Determine the (x, y) coordinate at the center of the cell enclosing the given text.  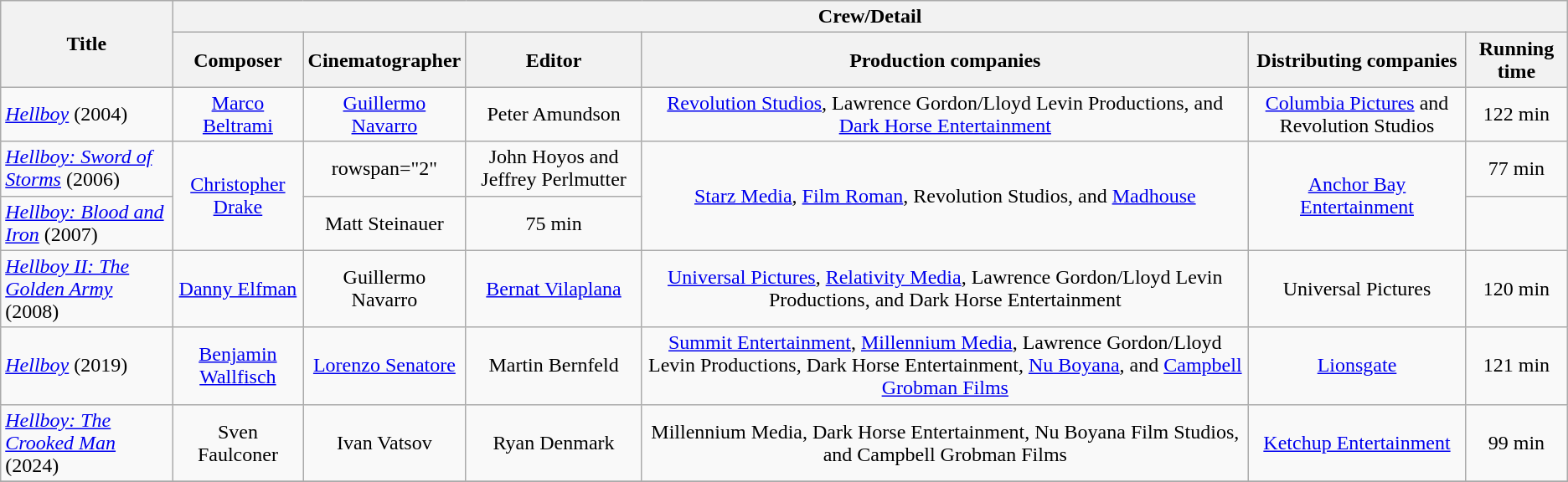
Ketchup Entertainment (1357, 443)
Crew/Detail (869, 17)
Title (87, 44)
Ryan Denmark (554, 443)
Universal Pictures (1357, 289)
Hellboy (2004) (87, 114)
Columbia Pictures and Revolution Studios (1357, 114)
77 min (1517, 169)
Hellboy: Blood and Iron (2007) (87, 223)
Benjamin Wallfisch (238, 366)
Running time (1517, 60)
Cinematographer (384, 60)
Peter Amundson (554, 114)
Revolution Studios, Lawrence Gordon/Lloyd Levin Productions, and Dark Horse Entertainment (945, 114)
Production companies (945, 60)
Danny Elfman (238, 289)
75 min (554, 223)
Hellboy: The Crooked Man (2024) (87, 443)
Hellboy: Sword of Storms (2006) (87, 169)
122 min (1517, 114)
Editor (554, 60)
Millennium Media, Dark Horse Entertainment, Nu Boyana Film Studios, and Campbell Grobman Films (945, 443)
Lionsgate (1357, 366)
Marco Beltrami (238, 114)
121 min (1517, 366)
Martin Bernfeld (554, 366)
Lorenzo Senatore (384, 366)
99 min (1517, 443)
Anchor Bay Entertainment (1357, 196)
Distributing companies (1357, 60)
rowspan="2" (384, 169)
Hellboy (2019) (87, 366)
Composer (238, 60)
Ivan Vatsov (384, 443)
Bernat Vilaplana (554, 289)
Summit Entertainment, Millennium Media, Lawrence Gordon/Lloyd Levin Productions, Dark Horse Entertainment, Nu Boyana, and Campbell Grobman Films (945, 366)
Starz Media, Film Roman, Revolution Studios, and Madhouse (945, 196)
Universal Pictures, Relativity Media, Lawrence Gordon/Lloyd Levin Productions, and Dark Horse Entertainment (945, 289)
120 min (1517, 289)
Christopher Drake (238, 196)
John Hoyos and Jeffrey Perlmutter (554, 169)
Matt Steinauer (384, 223)
Sven Faulconer (238, 443)
Hellboy II: The Golden Army (2008) (87, 289)
